Extract the [x, y] coordinate from the center of the cell holding the provided text.  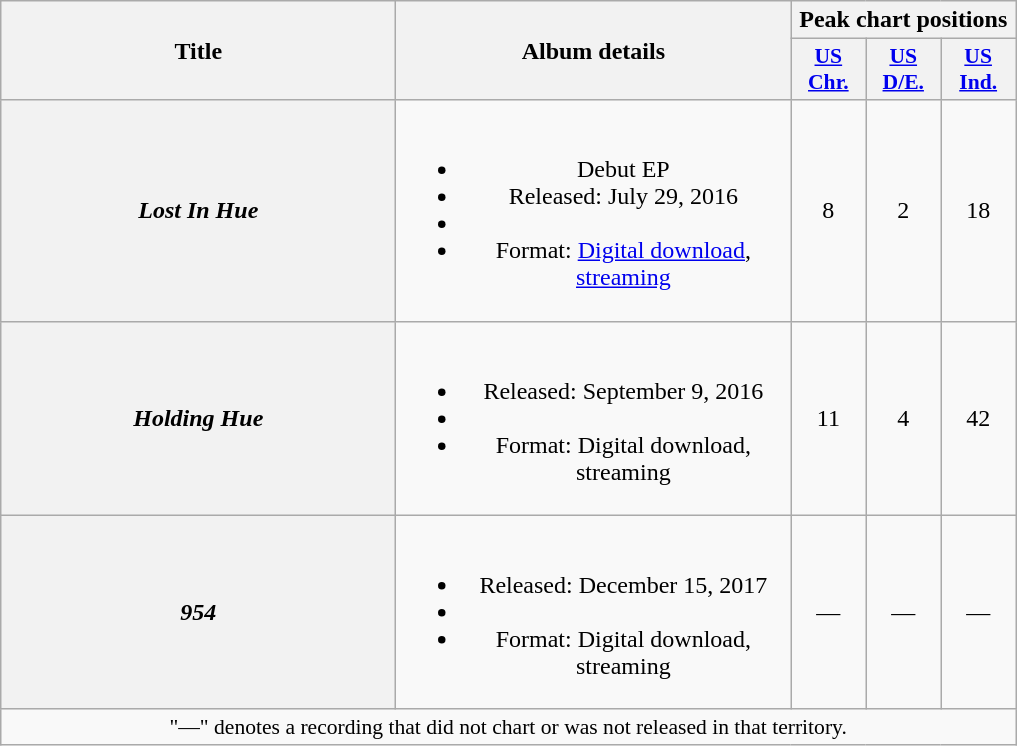
Peak chart positions [904, 20]
"—" denotes a recording that did not chart or was not released in that territory. [508, 727]
Released: December 15, 2017Format: Digital download, streaming [594, 612]
USD/E. [904, 70]
11 [828, 418]
8 [828, 210]
Album details [594, 50]
42 [978, 418]
2 [904, 210]
Lost In Hue [198, 210]
Title [198, 50]
Released: September 9, 2016Format: Digital download, streaming [594, 418]
18 [978, 210]
Debut EPReleased: July 29, 2016Format: Digital download, streaming [594, 210]
USChr. [828, 70]
954 [198, 612]
USInd. [978, 70]
4 [904, 418]
Holding Hue [198, 418]
